Capture the cell that displays the provided text and extract its [X, Y] central coordinate. 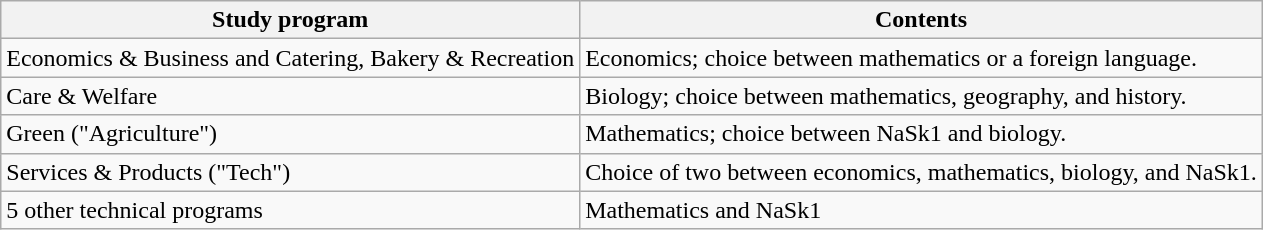
Economics; choice between mathematics or a foreign language. [922, 58]
Contents [922, 20]
Study program [290, 20]
Biology; choice between mathematics, geography, and history. [922, 96]
Mathematics; choice between NaSk1 and biology. [922, 134]
Care & Welfare [290, 96]
Economics & Business and Catering, Bakery & Recreation [290, 58]
5 other technical programs [290, 210]
Choice of two between economics, mathematics, biology, and NaSk1. [922, 172]
Services & Products ("Tech") [290, 172]
Green ("Agriculture") [290, 134]
Mathematics and NaSk1 [922, 210]
